Locate the cell with the specified text and output its (X, Y) center coordinate. 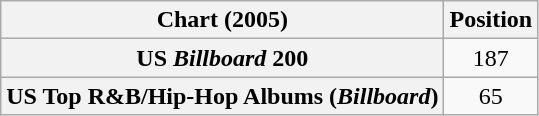
Position (491, 20)
Chart (2005) (222, 20)
65 (491, 96)
US Billboard 200 (222, 58)
US Top R&B/Hip-Hop Albums (Billboard) (222, 96)
187 (491, 58)
